Determine the [X, Y] coordinate at the center of the cell enclosing the given text.  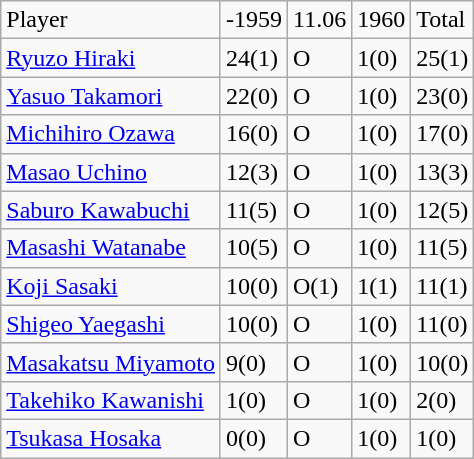
10(5) [254, 248]
22(0) [254, 96]
O(1) [320, 286]
Saburo Kawabuchi [111, 210]
11(0) [442, 324]
12(3) [254, 172]
-1959 [254, 20]
1960 [382, 20]
Player [111, 20]
Takehiko Kawanishi [111, 400]
23(0) [442, 96]
Ryuzo Hiraki [111, 58]
2(0) [442, 400]
Masao Uchino [111, 172]
13(3) [442, 172]
Total [442, 20]
0(0) [254, 438]
Shigeo Yaegashi [111, 324]
25(1) [442, 58]
Masakatsu Miyamoto [111, 362]
12(5) [442, 210]
17(0) [442, 134]
9(0) [254, 362]
11(1) [442, 286]
Michihiro Ozawa [111, 134]
16(0) [254, 134]
Koji Sasaki [111, 286]
Tsukasa Hosaka [111, 438]
1(1) [382, 286]
11.06 [320, 20]
Masashi Watanabe [111, 248]
24(1) [254, 58]
Yasuo Takamori [111, 96]
